Scan for the cell matching the given text and deliver its (x, y) coordinate at center. 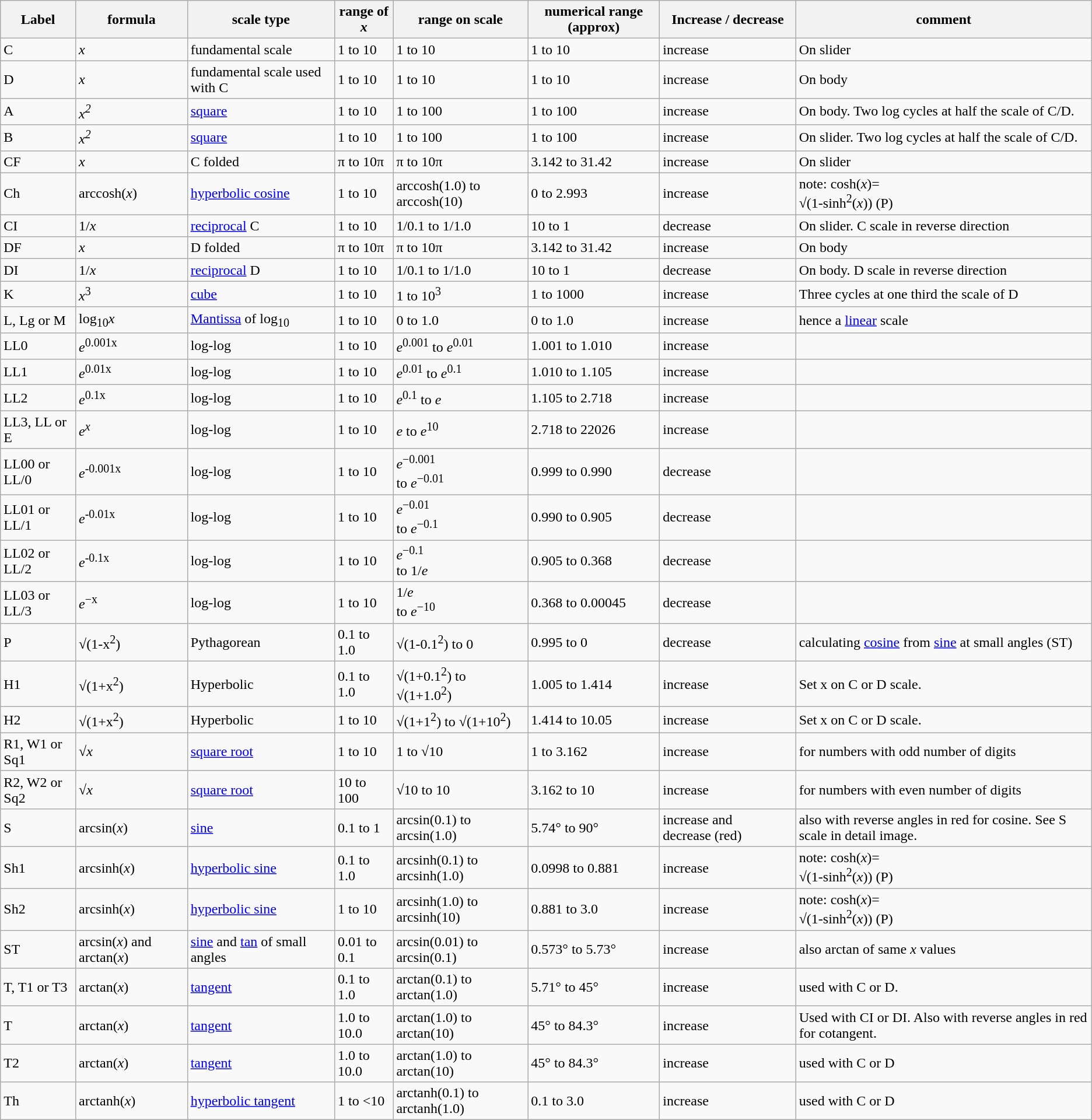
LL03 or LL/3 (38, 603)
R2, W2 or Sq2 (38, 790)
C folded (261, 162)
also with reverse angles in red for cosine. See S scale in detail image. (944, 827)
C (38, 50)
5.74° to 90° (594, 827)
On body. Two log cycles at half the scale of C/D. (944, 112)
log10x (132, 320)
e−x (132, 603)
√(1-0.12) to 0 (461, 643)
hence a linear scale (944, 320)
0.1 to 1 (364, 827)
e0.001 to e0.01 (461, 346)
B (38, 138)
arcsinh(0.1) to arcsinh(1.0) (461, 868)
LL3, LL or E (38, 429)
e−0.01to e−0.1 (461, 517)
LL00 or LL/0 (38, 471)
K (38, 294)
e-0.001x (132, 471)
calculating cosine from sine at small angles (ST) (944, 643)
LL2 (38, 398)
arcsin(x) and arctan(x) (132, 950)
10 to 100 (364, 790)
H1 (38, 684)
fundamental scale used with C (261, 79)
LL02 or LL/2 (38, 561)
reciprocal D (261, 270)
1 to 3.162 (594, 751)
scale type (261, 20)
e0.1x (132, 398)
arcsinh(1.0) to arcsinh(10) (461, 909)
A (38, 112)
0.990 to 0.905 (594, 517)
formula (132, 20)
Mantissa of log10 (261, 320)
fundamental scale (261, 50)
e-0.1x (132, 561)
0.1 to 3.0 (594, 1101)
0.995 to 0 (594, 643)
hyperbolic cosine (261, 194)
1.105 to 2.718 (594, 398)
arctanh(0.1) to arctanh(1.0) (461, 1101)
e-0.01x (132, 517)
numerical range (approx) (594, 20)
T2 (38, 1063)
1.414 to 10.05 (594, 720)
On slider. C scale in reverse direction (944, 226)
DF (38, 248)
hyperbolic tangent (261, 1101)
range of x (364, 20)
LL01 or LL/1 (38, 517)
range on scale (461, 20)
arcsin(x) (132, 827)
CI (38, 226)
1 to √10 (461, 751)
Label (38, 20)
Pythagorean (261, 643)
increase and decrease (red) (728, 827)
Ch (38, 194)
e to e10 (461, 429)
arctan(0.1) to arctan(1.0) (461, 987)
for numbers with odd number of digits (944, 751)
R1, W1 or Sq1 (38, 751)
x3 (132, 294)
reciprocal C (261, 226)
0.573° to 5.73° (594, 950)
sine and tan of small angles (261, 950)
0.0998 to 0.881 (594, 868)
1 to 1000 (594, 294)
used with C or D. (944, 987)
On body. D scale in reverse direction (944, 270)
√(1+0.12) to √(1+1.02) (461, 684)
Used with CI or DI. Also with reverse angles in red for cotangent. (944, 1025)
e−0.1to 1/e (461, 561)
1.005 to 1.414 (594, 684)
D folded (261, 248)
L, Lg or M (38, 320)
On slider. Two log cycles at half the scale of C/D. (944, 138)
e0.001x (132, 346)
0.368 to 0.00045 (594, 603)
sine (261, 827)
0.881 to 3.0 (594, 909)
cube (261, 294)
arcsin(0.01) to arcsin(0.1) (461, 950)
Th (38, 1101)
comment (944, 20)
√(1+12) to √(1+102) (461, 720)
arcsin(0.1) to arcsin(1.0) (461, 827)
LL1 (38, 372)
e−0.001to e−0.01 (461, 471)
e0.01x (132, 372)
√(1-x2) (132, 643)
T (38, 1025)
for numbers with even number of digits (944, 790)
arccosh(x) (132, 194)
1.010 to 1.105 (594, 372)
1 to <10 (364, 1101)
1.001 to 1.010 (594, 346)
3.162 to 10 (594, 790)
e0.1 to e (461, 398)
0.905 to 0.368 (594, 561)
2.718 to 22026 (594, 429)
P (38, 643)
5.71° to 45° (594, 987)
0 to 2.993 (594, 194)
LL0 (38, 346)
H2 (38, 720)
√10 to 10 (461, 790)
DI (38, 270)
arccosh(1.0) to arccosh(10) (461, 194)
arctanh(x) (132, 1101)
1/eto e−10 (461, 603)
0.999 to 0.990 (594, 471)
Sh1 (38, 868)
e0.01 to e0.1 (461, 372)
Three cycles at one third the scale of D (944, 294)
0.01 to 0.1 (364, 950)
Increase / decrease (728, 20)
also arctan of same x values (944, 950)
ST (38, 950)
1 to 103 (461, 294)
S (38, 827)
T, T1 or T3 (38, 987)
CF (38, 162)
D (38, 79)
Sh2 (38, 909)
ex (132, 429)
